Detect which cell encompasses the target text, then output its [X, Y] center coordinate. 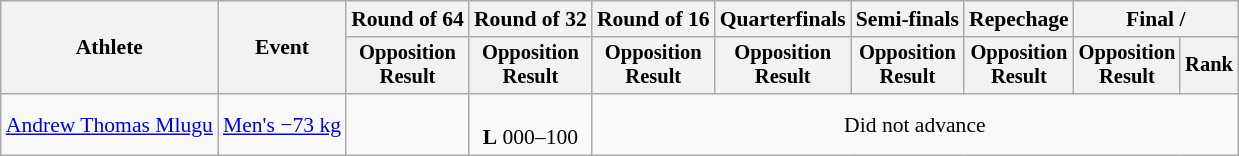
Final / [1156, 19]
Round of 64 [408, 19]
Repechage [1019, 19]
Round of 16 [654, 19]
Did not advance [915, 124]
Quarterfinals [783, 19]
Event [282, 48]
Athlete [110, 48]
L 000–100 [530, 124]
Semi-finals [908, 19]
Rank [1209, 66]
Round of 32 [530, 19]
Andrew Thomas Mlugu [110, 124]
Men's −73 kg [282, 124]
